Provide the (x, y) coordinate of the cell's center where the given text is located.  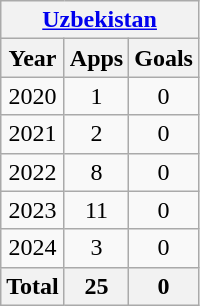
8 (96, 172)
2 (96, 134)
2023 (33, 210)
Total (33, 286)
1 (96, 96)
3 (96, 248)
Year (33, 58)
2024 (33, 248)
2021 (33, 134)
Uzbekistan (100, 20)
11 (96, 210)
2022 (33, 172)
2020 (33, 96)
Goals (164, 58)
Apps (96, 58)
25 (96, 286)
